Return (X, Y) of the center of cell containing provided text 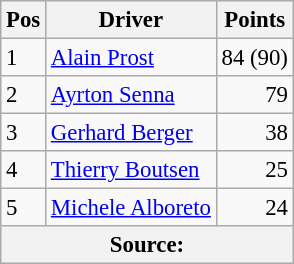
5 (24, 208)
Driver (132, 20)
25 (254, 170)
Thierry Boutsen (132, 170)
24 (254, 208)
Alain Prost (132, 58)
38 (254, 133)
Points (254, 20)
2 (24, 95)
Pos (24, 20)
Gerhard Berger (132, 133)
79 (254, 95)
Ayrton Senna (132, 95)
4 (24, 170)
Source: (147, 245)
3 (24, 133)
1 (24, 58)
84 (90) (254, 58)
Michele Alboreto (132, 208)
